Detect which cell encompasses the target text, then output its (x, y) center coordinate. 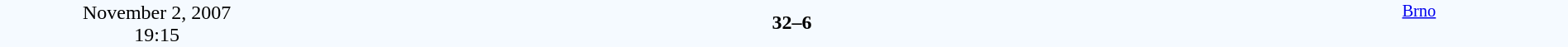
November 2, 200719:15 (157, 23)
32–6 (791, 22)
Brno (1419, 23)
